From the cell containing the given text, extract its center point as (X, Y) coordinate. 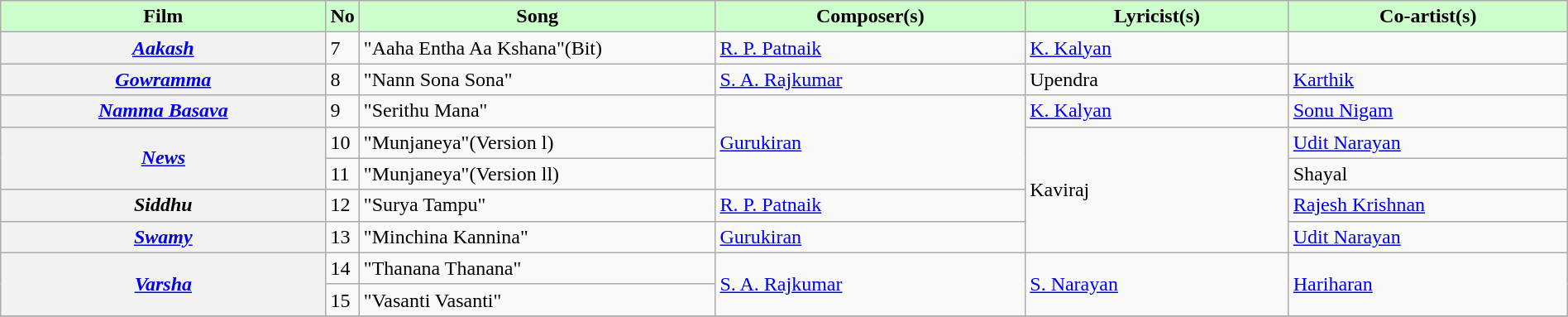
Hariharan (1427, 284)
Karthik (1427, 79)
Siddhu (164, 205)
Swamy (164, 237)
"Munjaneya"(Version ll) (538, 174)
Lyricist(s) (1157, 17)
9 (342, 111)
15 (342, 300)
"Munjaneya"(Version l) (538, 142)
Film (164, 17)
Aakash (164, 48)
"Serithu Mana" (538, 111)
No (342, 17)
Sonu Nigam (1427, 111)
"Minchina Kannina" (538, 237)
Song (538, 17)
Namma Basava (164, 111)
8 (342, 79)
Rajesh Krishnan (1427, 205)
Shayal (1427, 174)
Co-artist(s) (1427, 17)
12 (342, 205)
"Vasanti Vasanti" (538, 300)
7 (342, 48)
Upendra (1157, 79)
News (164, 158)
"Aaha Entha Aa Kshana"(Bit) (538, 48)
"Surya Tampu" (538, 205)
Kaviraj (1157, 190)
13 (342, 237)
S. Narayan (1157, 284)
Gowramma (164, 79)
"Thanana Thanana" (538, 268)
Varsha (164, 284)
10 (342, 142)
11 (342, 174)
"Nann Sona Sona" (538, 79)
Composer(s) (870, 17)
14 (342, 268)
